Output the [x, y] coordinate of the center of the cell containing the given text.  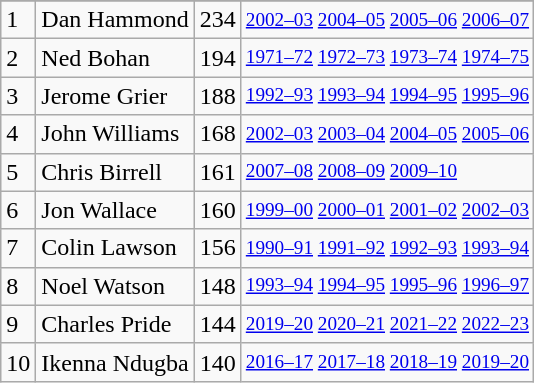
148 [218, 286]
Noel Watson [115, 286]
1990–91 1991–92 1992–93 1993–94 [387, 248]
1999–00 2000–01 2001–02 2002–03 [387, 210]
168 [218, 134]
6 [18, 210]
Dan Hammond [115, 20]
1971–72 1972–73 1973–74 1974–75 [387, 58]
Jerome Grier [115, 96]
156 [218, 248]
188 [218, 96]
Ned Bohan [115, 58]
Ikenna Ndugba [115, 362]
234 [218, 20]
9 [18, 324]
144 [218, 324]
10 [18, 362]
Chris Birrell [115, 172]
8 [18, 286]
161 [218, 172]
Colin Lawson [115, 248]
Charles Pride [115, 324]
John Williams [115, 134]
160 [218, 210]
3 [18, 96]
4 [18, 134]
1993–94 1994–95 1995–96 1996–97 [387, 286]
194 [218, 58]
2019–20 2020–21 2021–22 2022–23 [387, 324]
2 [18, 58]
Jon Wallace [115, 210]
2016–17 2017–18 2018–19 2019–20 [387, 362]
2002–03 2004–05 2005–06 2006–07 [387, 20]
140 [218, 362]
5 [18, 172]
2002–03 2003–04 2004–05 2005–06 [387, 134]
2007–08 2008–09 2009–10 [387, 172]
1 [18, 20]
1992–93 1993–94 1994–95 1995–96 [387, 96]
7 [18, 248]
